Identify which cell holds the provided text, then report its (X, Y) central coordinate. 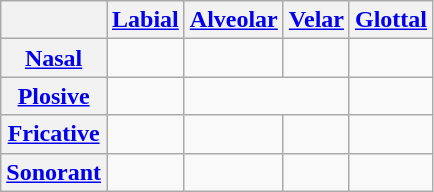
Alveolar (234, 20)
Fricative (54, 134)
Sonorant (54, 172)
Velar (316, 20)
Labial (145, 20)
Plosive (54, 96)
Nasal (54, 58)
Glottal (390, 20)
